Pinpoint the cell where the given text exists, returning its (X, Y) midpoint coordinate. 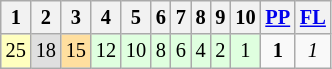
25 (16, 51)
15 (76, 51)
5 (136, 17)
18 (46, 51)
12 (106, 51)
3 (76, 17)
FL (313, 17)
9 (221, 17)
PP (278, 17)
7 (181, 17)
